Output the (x, y) coordinate of the center of the cell containing the given text.  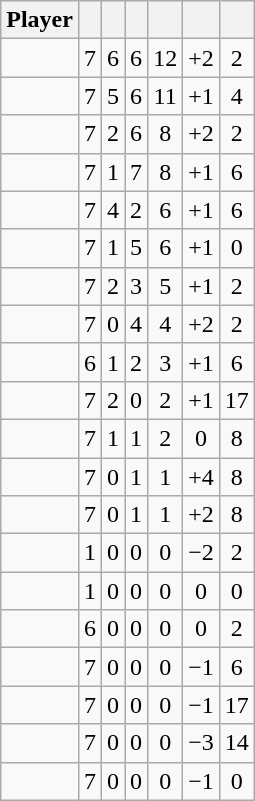
−2 (202, 553)
Player (40, 20)
14 (236, 743)
11 (166, 96)
−3 (202, 743)
12 (166, 58)
+4 (202, 477)
